Detect which cell encompasses the target text, then output its (x, y) center coordinate. 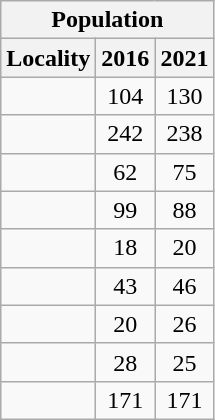
75 (184, 172)
62 (126, 172)
25 (184, 362)
130 (184, 96)
43 (126, 286)
99 (126, 210)
2021 (184, 58)
88 (184, 210)
238 (184, 134)
28 (126, 362)
2016 (126, 58)
46 (184, 286)
Locality (48, 58)
104 (126, 96)
18 (126, 248)
Population (108, 20)
242 (126, 134)
26 (184, 324)
